Find where the given text appears and provide that cell's center as [X, Y] coordinate. 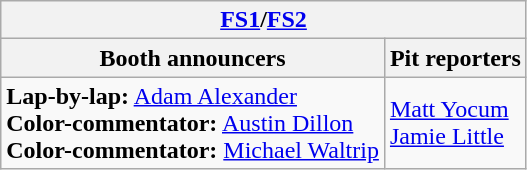
Pit reporters [455, 58]
FS1/FS2 [264, 20]
Matt YocumJamie Little [455, 123]
Booth announcers [193, 58]
Lap-by-lap: Adam AlexanderColor-commentator: Austin DillonColor-commentator: Michael Waltrip [193, 123]
